Locate the cell with the specified text and output its (x, y) center coordinate. 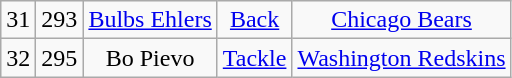
32 (18, 58)
293 (60, 20)
Tackle (254, 58)
Bo Pievo (150, 58)
Bulbs Ehlers (150, 20)
Chicago Bears (402, 20)
295 (60, 58)
Back (254, 20)
31 (18, 20)
Washington Redskins (402, 58)
